Return [X, Y] of the center of cell containing provided text 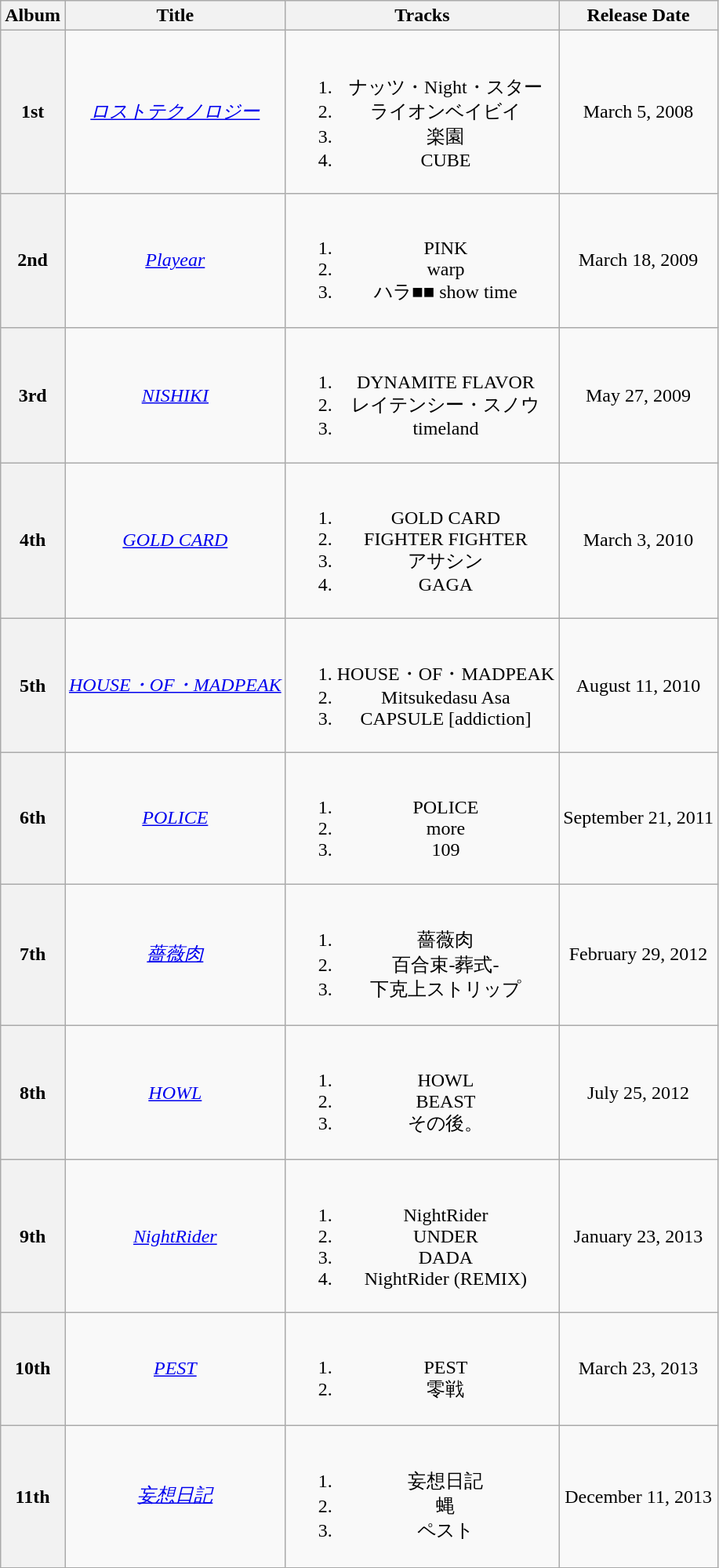
10th [33, 1370]
3rd [33, 395]
Release Date [638, 16]
March 18, 2009 [638, 260]
March 3, 2010 [638, 541]
September 21, 2011 [638, 819]
July 25, 2012 [638, 1093]
2nd [33, 260]
August 11, 2010 [638, 686]
薔薇肉 [175, 955]
9th [33, 1236]
妄想日記蝿ペスト [422, 1497]
Album [33, 16]
ロストテクノロジー [175, 112]
HOUSE・OF・MADPEAK [175, 686]
PEST零戦 [422, 1370]
GOLD CARDFIGHTER FIGHTERアサシンGAGA [422, 541]
NISHIKI [175, 395]
DYNAMITE FLAVORレイテンシー・スノウtimeland [422, 395]
PEST [175, 1370]
NightRiderUNDERDADANightRider (REMIX) [422, 1236]
4th [33, 541]
POLICE [175, 819]
May 27, 2009 [638, 395]
HOUSE・OF・MADPEAKMitsukedasu AsaCAPSULE [addiction] [422, 686]
HOWL [175, 1093]
ナッツ・Night・スターライオンベイビイ楽園CUBE [422, 112]
HOWLBEASTその後。 [422, 1093]
7th [33, 955]
薔薇肉百合束-葬式-下克上ストリップ [422, 955]
1st [33, 112]
PINKwarpハラ■■ show time [422, 260]
11th [33, 1497]
8th [33, 1093]
妄想日記 [175, 1497]
March 5, 2008 [638, 112]
5th [33, 686]
GOLD CARD [175, 541]
POLICEmore109 [422, 819]
Title [175, 16]
March 23, 2013 [638, 1370]
NightRider [175, 1236]
February 29, 2012 [638, 955]
January 23, 2013 [638, 1236]
Tracks [422, 16]
Playear [175, 260]
6th [33, 819]
December 11, 2013 [638, 1497]
